Find where the given text appears and provide that cell's center as (x, y) coordinate. 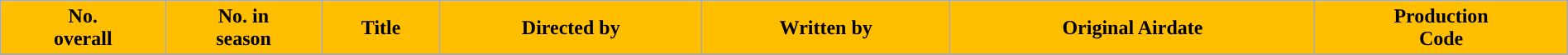
Title (380, 28)
No. inseason (243, 28)
Written by (826, 28)
No.overall (83, 28)
ProductionCode (1441, 28)
Directed by (571, 28)
Original Airdate (1133, 28)
